Pinpoint the cell where the given text exists, returning its [X, Y] midpoint coordinate. 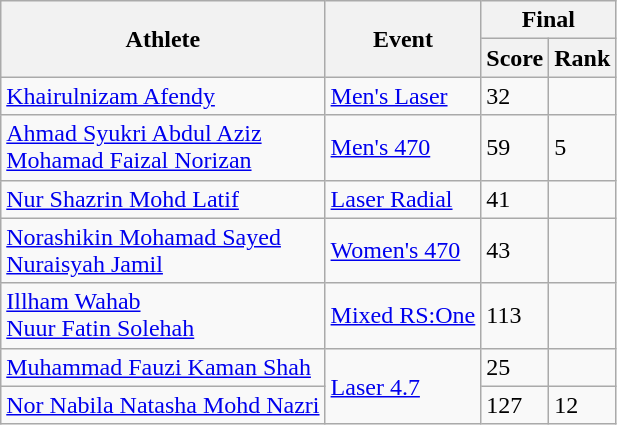
Score [515, 58]
Event [403, 39]
Women's 470 [403, 250]
Men's 470 [403, 148]
32 [515, 96]
127 [515, 405]
113 [515, 316]
Rank [582, 58]
Muhammad Fauzi Kaman Shah [163, 367]
Khairulnizam Afendy [163, 96]
Nur Shazrin Mohd Latif [163, 199]
Mixed RS:One [403, 316]
41 [515, 199]
Final [548, 20]
43 [515, 250]
25 [515, 367]
5 [582, 148]
12 [582, 405]
Illham WahabNuur Fatin Solehah [163, 316]
59 [515, 148]
Ahmad Syukri Abdul AzizMohamad Faizal Norizan [163, 148]
Nor Nabila Natasha Mohd Nazri [163, 405]
Norashikin Mohamad SayedNuraisyah Jamil [163, 250]
Men's Laser [403, 96]
Laser 4.7 [403, 386]
Athlete [163, 39]
Laser Radial [403, 199]
